Return (x, y) of the center of cell containing provided text 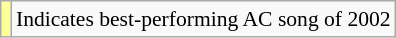
Indicates best-performing AC song of 2002 (204, 19)
